Return the (X, Y) coordinate for the center point of the cell that contains the specified text.  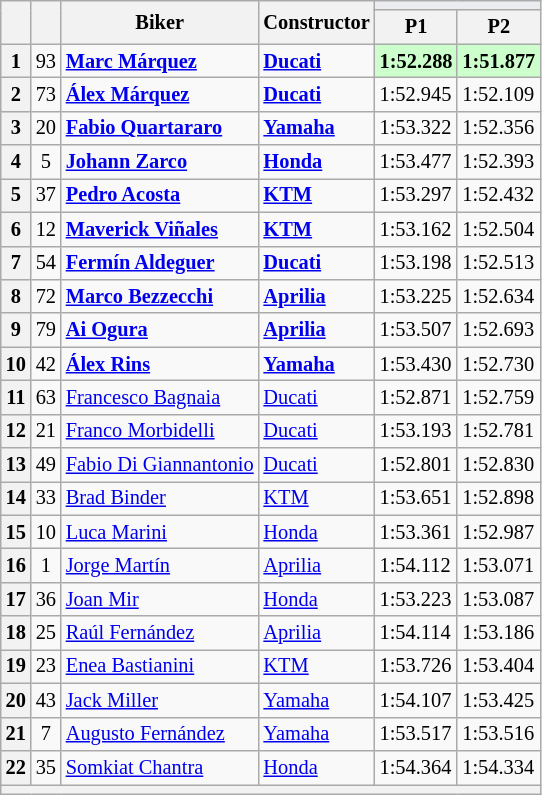
Johann Zarco (160, 162)
42 (46, 364)
1:53.507 (416, 330)
Pedro Acosta (160, 195)
33 (46, 498)
72 (46, 296)
P2 (498, 27)
1:53.425 (498, 700)
1:52.288 (416, 61)
1:53.162 (416, 229)
35 (46, 767)
25 (46, 633)
79 (46, 330)
1:53.225 (416, 296)
1:53.186 (498, 633)
Maverick Viñales (160, 229)
3 (16, 128)
Fabio Di Giannantonio (160, 465)
1:53.361 (416, 532)
9 (16, 330)
18 (16, 633)
54 (46, 263)
Marco Bezzecchi (160, 296)
1:53.297 (416, 195)
Fermín Aldeguer (160, 263)
Raúl Fernández (160, 633)
1:53.193 (416, 431)
8 (16, 296)
23 (46, 666)
P1 (416, 27)
15 (16, 532)
Francesco Bagnaia (160, 397)
1:54.334 (498, 767)
63 (46, 397)
Jack Miller (160, 700)
1:52.356 (498, 128)
37 (46, 195)
1:53.322 (416, 128)
11 (16, 397)
Joan Mir (160, 599)
1:52.634 (498, 296)
16 (16, 565)
Jorge Martín (160, 565)
1:53.477 (416, 162)
1:54.364 (416, 767)
1:53.430 (416, 364)
1:52.730 (498, 364)
49 (46, 465)
1:54.107 (416, 700)
1:52.801 (416, 465)
6 (16, 229)
17 (16, 599)
1:52.109 (498, 94)
Marc Márquez (160, 61)
1:53.223 (416, 599)
1:53.516 (498, 734)
36 (46, 599)
1:53.517 (416, 734)
1:54.114 (416, 633)
Franco Morbidelli (160, 431)
1:52.898 (498, 498)
Augusto Fernández (160, 734)
19 (16, 666)
22 (16, 767)
1:54.112 (416, 565)
Biker (160, 22)
73 (46, 94)
13 (16, 465)
1:53.651 (416, 498)
1:52.987 (498, 532)
Álex Márquez (160, 94)
1:52.871 (416, 397)
43 (46, 700)
14 (16, 498)
93 (46, 61)
1:52.393 (498, 162)
Somkiat Chantra (160, 767)
1:53.087 (498, 599)
1:53.726 (416, 666)
1:53.198 (416, 263)
Brad Binder (160, 498)
1:51.877 (498, 61)
Ai Ogura (160, 330)
4 (16, 162)
1:52.830 (498, 465)
Luca Marini (160, 532)
1:52.945 (416, 94)
Constructor (317, 22)
1:52.693 (498, 330)
1:52.513 (498, 263)
1:52.759 (498, 397)
1:53.071 (498, 565)
1:52.781 (498, 431)
1:52.504 (498, 229)
Fabio Quartararo (160, 128)
2 (16, 94)
1:52.432 (498, 195)
Enea Bastianini (160, 666)
1:53.404 (498, 666)
Álex Rins (160, 364)
